For the text-containing cell, return its midpoint in [x, y] coordinate format. 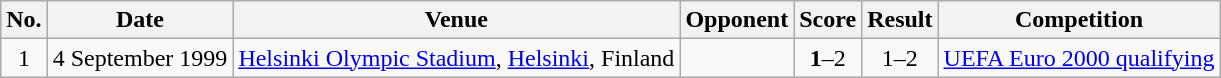
Venue [456, 20]
Competition [1079, 20]
Helsinki Olympic Stadium, Helsinki, Finland [456, 58]
UEFA Euro 2000 qualifying [1079, 58]
Score [828, 20]
1 [24, 58]
Result [900, 20]
No. [24, 20]
Opponent [737, 20]
Date [140, 20]
4 September 1999 [140, 58]
